Return (X, Y) of the center of cell containing provided text 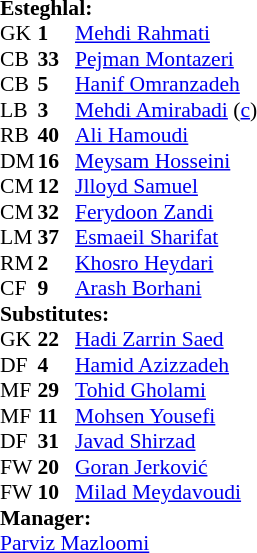
31 (57, 441)
12 (57, 187)
37 (57, 237)
20 (57, 467)
Ferydoon Zandi (166, 212)
Manager: (128, 518)
32 (57, 212)
22 (57, 339)
LB (19, 110)
9 (57, 289)
Hamid Azizzadeh (166, 365)
CF (19, 289)
Pejman Montazeri (166, 59)
11 (57, 416)
5 (57, 85)
Goran Jerković (166, 467)
10 (57, 493)
RB (19, 135)
Jlloyd Samuel (166, 187)
Mehdi Amirabadi (c) (166, 110)
2 (57, 263)
16 (57, 161)
Tohid Gholami (166, 391)
Hanif Omranzadeh (166, 85)
Mohsen Yousefi (166, 416)
Ali Hamoudi (166, 135)
RM (19, 263)
Khosro Heydari (166, 263)
33 (57, 59)
Mehdi Rahmati (166, 33)
LM (19, 237)
4 (57, 365)
29 (57, 391)
Meysam Hosseini (166, 161)
1 (57, 33)
Milad Meydavoudi (166, 493)
DM (19, 161)
Substitutes: (128, 314)
Javad Shirzad (166, 441)
3 (57, 110)
Esmaeil Sharifat (166, 237)
Arash Borhani (166, 289)
40 (57, 135)
Hadi Zarrin Saed (166, 339)
